Detect which cell encompasses the target text, then output its [X, Y] center coordinate. 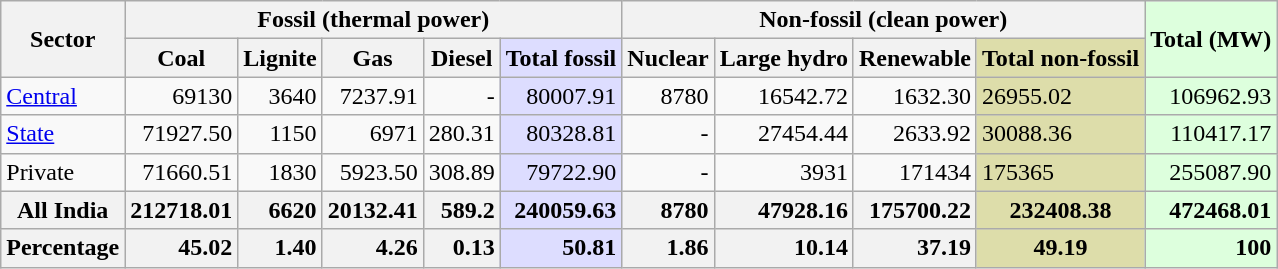
240059.63 [561, 210]
30088.36 [1060, 134]
Sector [63, 39]
10.14 [784, 248]
Total (MW) [1211, 39]
80328.81 [561, 134]
20132.41 [372, 210]
472468.01 [1211, 210]
175365 [1060, 172]
1.40 [280, 248]
Nuclear [668, 58]
45.02 [182, 248]
0.13 [462, 248]
Central [63, 96]
2633.92 [914, 134]
3640 [280, 96]
Percentage [63, 248]
7237.91 [372, 96]
Fossil (thermal power) [374, 20]
16542.72 [784, 96]
27454.44 [784, 134]
Renewable [914, 58]
Total fossil [561, 58]
4.26 [372, 248]
50.81 [561, 248]
49.19 [1060, 248]
79722.90 [561, 172]
47928.16 [784, 210]
Total non-fossil [1060, 58]
Non-fossil (clean power) [884, 20]
Coal [182, 58]
Private [63, 172]
All India [63, 210]
37.19 [914, 248]
308.89 [462, 172]
1.86 [668, 248]
212718.01 [182, 210]
Gas [372, 58]
69130 [182, 96]
State [63, 134]
232408.38 [1060, 210]
Diesel [462, 58]
6620 [280, 210]
3931 [784, 172]
1830 [280, 172]
589.2 [462, 210]
71660.51 [182, 172]
110417.17 [1211, 134]
1632.30 [914, 96]
255087.90 [1211, 172]
5923.50 [372, 172]
71927.50 [182, 134]
26955.02 [1060, 96]
100 [1211, 248]
Lignite [280, 58]
106962.93 [1211, 96]
Large hydro [784, 58]
175700.22 [914, 210]
80007.91 [561, 96]
280.31 [462, 134]
6971 [372, 134]
1150 [280, 134]
171434 [914, 172]
